Identify which cell holds the provided text, then report its [X, Y] central coordinate. 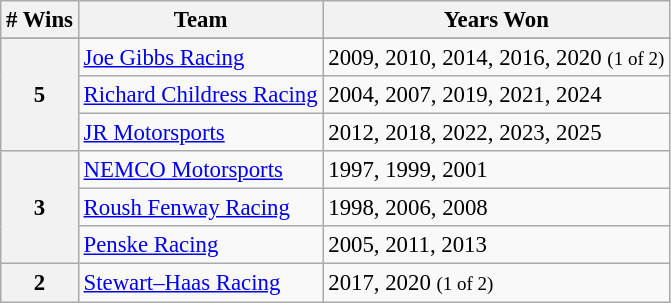
JR Motorsports [200, 133]
2012, 2018, 2022, 2023, 2025 [496, 133]
# Wins [40, 20]
Richard Childress Racing [200, 95]
Penske Racing [200, 245]
Stewart–Haas Racing [200, 283]
Roush Fenway Racing [200, 208]
2009, 2010, 2014, 2016, 2020 (1 of 2) [496, 58]
2005, 2011, 2013 [496, 245]
2004, 2007, 2019, 2021, 2024 [496, 95]
Team [200, 20]
Years Won [496, 20]
1997, 1999, 2001 [496, 170]
5 [40, 96]
2 [40, 283]
Joe Gibbs Racing [200, 58]
3 [40, 208]
1998, 2006, 2008 [496, 208]
2017, 2020 (1 of 2) [496, 283]
NEMCO Motorsports [200, 170]
